Find where the given text appears and provide that cell's center as [x, y] coordinate. 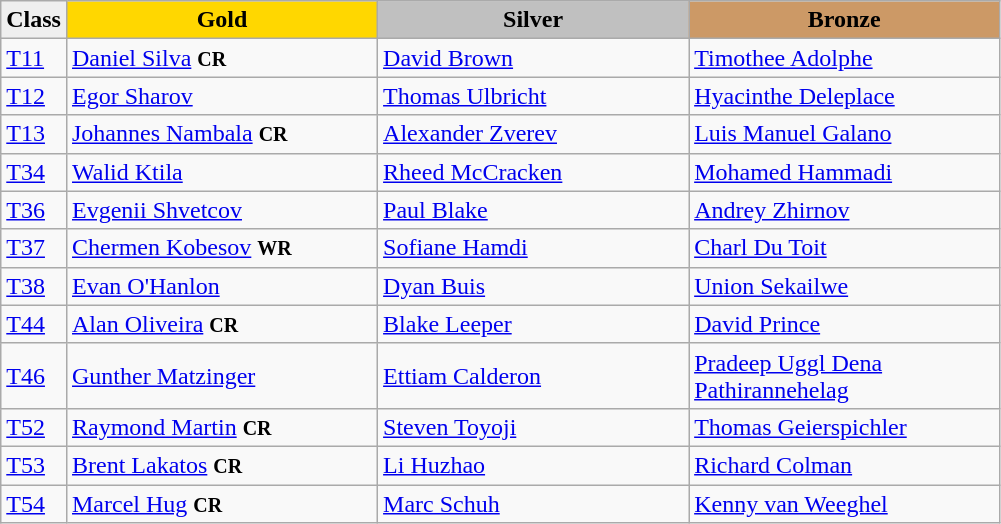
T38 [34, 286]
Sofiane Hamdi [534, 248]
Pradeep Uggl Dena Pathirannehelag [844, 376]
T53 [34, 465]
Charl Du Toit [844, 248]
Union Sekailwe [844, 286]
Marc Schuh [534, 503]
Rheed McCracken [534, 172]
Raymond Martin CR [222, 427]
Richard Colman [844, 465]
T46 [34, 376]
T13 [34, 134]
Thomas Ulbricht [534, 96]
T34 [34, 172]
T37 [34, 248]
Daniel Silva CR [222, 58]
T54 [34, 503]
T36 [34, 210]
Johannes Nambala CR [222, 134]
Gold [222, 20]
T52 [34, 427]
Timothee Adolphe [844, 58]
Chermen Kobesov WR [222, 248]
Walid Ktila [222, 172]
Marcel Hug CR [222, 503]
Bronze [844, 20]
Egor Sharov [222, 96]
Class [34, 20]
Andrey Zhirnov [844, 210]
Silver [534, 20]
Steven Toyoji [534, 427]
Evan O'Hanlon [222, 286]
Ettiam Calderon [534, 376]
Li Huzhao [534, 465]
Alan Oliveira CR [222, 324]
Gunther Matzinger [222, 376]
Paul Blake [534, 210]
David Brown [534, 58]
T44 [34, 324]
Thomas Geierspichler [844, 427]
Luis Manuel Galano [844, 134]
Alexander Zverev [534, 134]
Evgenii Shvetcov [222, 210]
Blake Leeper [534, 324]
Kenny van Weeghel [844, 503]
T11 [34, 58]
Mohamed Hammadi [844, 172]
T12 [34, 96]
Dyan Buis [534, 286]
Hyacinthe Deleplace [844, 96]
Brent Lakatos CR [222, 465]
David Prince [844, 324]
